Pinpoint the cell where the given text exists, returning its (X, Y) midpoint coordinate. 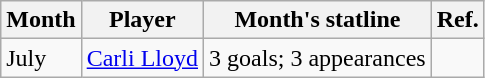
Carli Lloyd (142, 58)
July (41, 58)
Month's statline (318, 20)
3 goals; 3 appearances (318, 58)
Month (41, 20)
Player (142, 20)
Ref. (458, 20)
